Return [X, Y] of the center of cell containing provided text 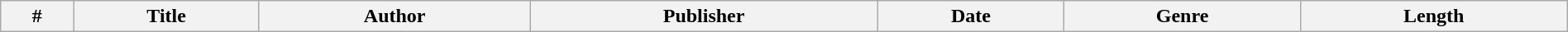
Date [971, 16]
Length [1434, 16]
Author [394, 16]
Publisher [704, 16]
Title [166, 16]
# [37, 16]
Genre [1183, 16]
